Provide the (X, Y) coordinate of the cell's center where the given text is located.  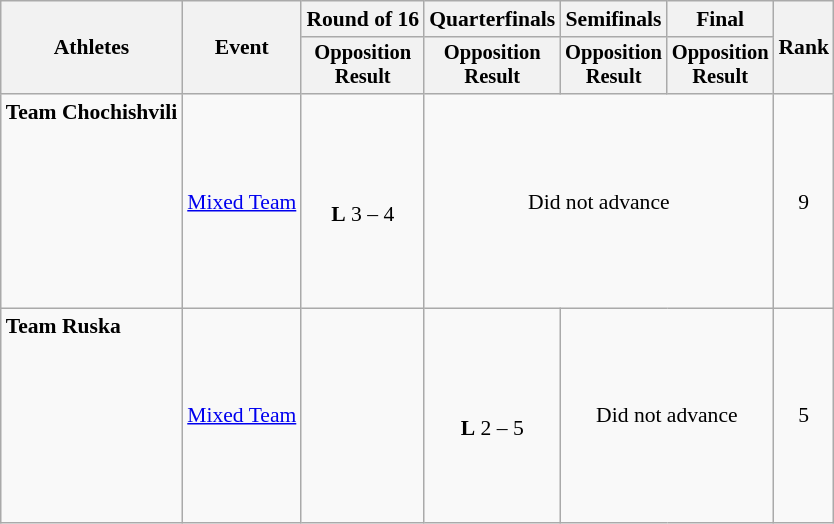
L 2 – 5 (492, 416)
Team Chochishvili (92, 201)
Semifinals (614, 19)
L 3 – 4 (362, 201)
Quarterfinals (492, 19)
Final (720, 19)
5 (804, 416)
Rank (804, 48)
9 (804, 201)
Athletes (92, 48)
Event (242, 48)
Round of 16 (362, 19)
Team Ruska (92, 416)
